From the cell containing the given text, extract its center point as (X, Y) coordinate. 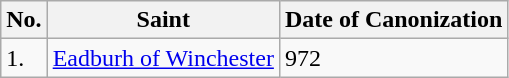
Eadburh of Winchester (163, 58)
Date of Canonization (393, 20)
972 (393, 58)
1. (24, 58)
Saint (163, 20)
No. (24, 20)
